Pinpoint the cell where the given text exists, returning its [X, Y] midpoint coordinate. 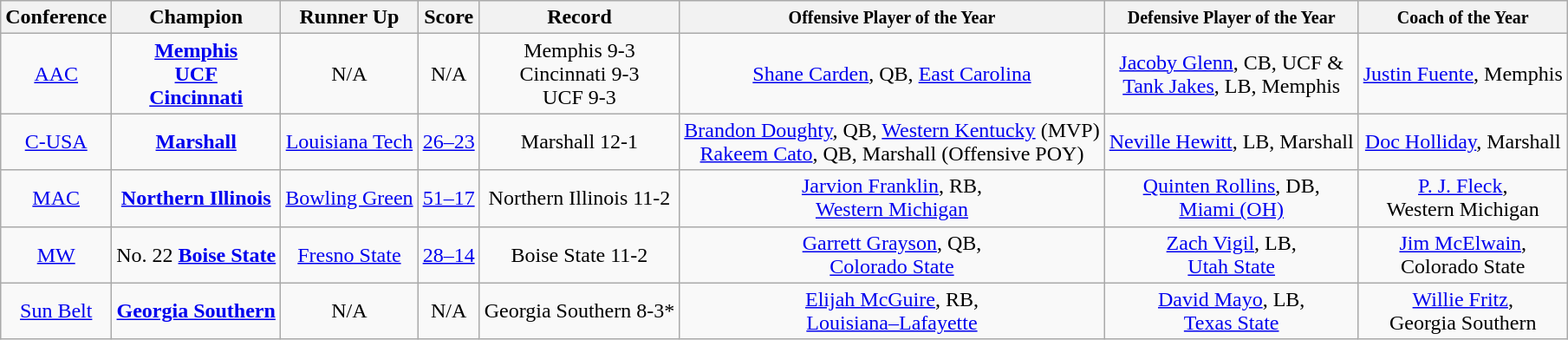
Defensive Player of the Year [1231, 17]
Zach Vigil, LB, Utah State [1231, 255]
Conference [56, 17]
P. J. Fleck, Western Michigan [1463, 198]
Bowling Green [349, 198]
MAC [56, 198]
David Mayo, LB, Texas State [1231, 311]
Runner Up [349, 17]
Record [579, 17]
Northern Illinois 11-2 [579, 198]
Shane Carden, QB, East Carolina [892, 74]
MemphisUCFCincinnati [196, 74]
Georgia Southern [196, 311]
Marshall [196, 142]
Jacoby Glenn, CB, UCF &Tank Jakes, LB, Memphis [1231, 74]
Georgia Southern 8-3* [579, 311]
Boise State 11-2 [579, 255]
Louisiana Tech [349, 142]
Sun Belt [56, 311]
No. 22 Boise State [196, 255]
Justin Fuente, Memphis [1463, 74]
Doc Holliday, Marshall [1463, 142]
Elijah McGuire, RB, Louisiana–Lafayette [892, 311]
Garrett Grayson, QB, Colorado State [892, 255]
Champion [196, 17]
51–17 [449, 198]
MW [56, 255]
Willie Fritz, Georgia Southern [1463, 311]
Jim McElwain, Colorado State [1463, 255]
Brandon Doughty, QB, Western Kentucky (MVP)Rakeem Cato, QB, Marshall (Offensive POY) [892, 142]
26–23 [449, 142]
Marshall 12-1 [579, 142]
AAC [56, 74]
Quinten Rollins, DB, Miami (OH) [1231, 198]
Memphis 9-3 Cincinnati 9-3 UCF 9-3 [579, 74]
C-USA [56, 142]
Offensive Player of the Year [892, 17]
Fresno State [349, 255]
28–14 [449, 255]
Neville Hewitt, LB, Marshall [1231, 142]
Jarvion Franklin, RB, Western Michigan [892, 198]
Score [449, 17]
Coach of the Year [1463, 17]
Northern Illinois [196, 198]
